Find where the given text appears and provide that cell's center as (x, y) coordinate. 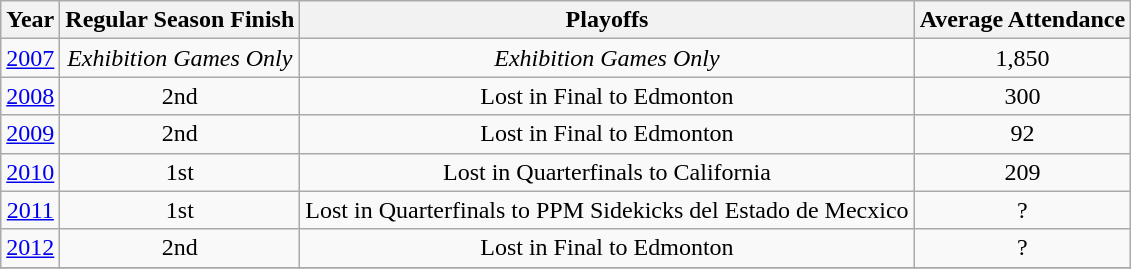
2009 (30, 134)
Year (30, 20)
Playoffs (607, 20)
2011 (30, 210)
Lost in Quarterfinals to California (607, 172)
2007 (30, 58)
Average Attendance (1022, 20)
2008 (30, 96)
Lost in Quarterfinals to PPM Sidekicks del Estado de Mecxico (607, 210)
92 (1022, 134)
2010 (30, 172)
209 (1022, 172)
Regular Season Finish (180, 20)
300 (1022, 96)
1,850 (1022, 58)
2012 (30, 248)
